For the text-containing cell, return its midpoint in (x, y) coordinate format. 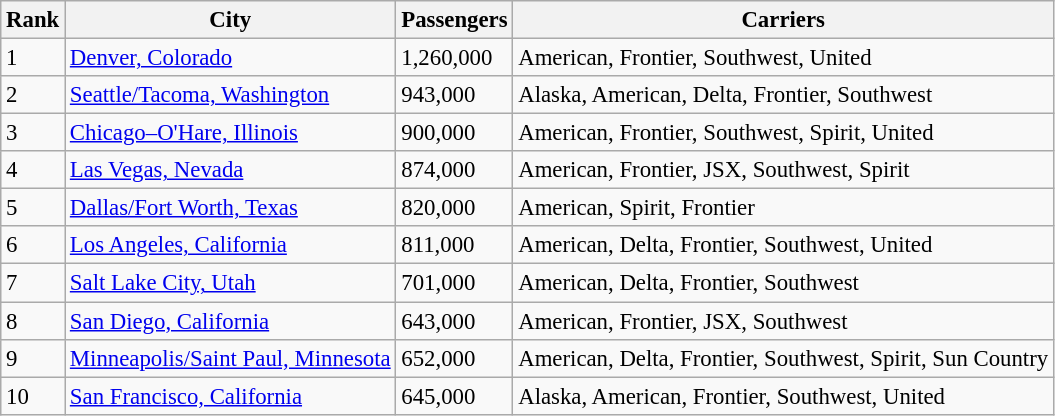
Carriers (784, 20)
943,000 (454, 95)
820,000 (454, 208)
701,000 (454, 283)
San Francisco, California (230, 396)
8 (33, 321)
1,260,000 (454, 58)
6 (33, 245)
Dallas/Fort Worth, Texas (230, 208)
American, Delta, Frontier, Southwest, United (784, 245)
Alaska, American, Delta, Frontier, Southwest (784, 95)
American, Frontier, Southwest, United (784, 58)
1 (33, 58)
Denver, Colorado (230, 58)
874,000 (454, 170)
5 (33, 208)
Rank (33, 20)
643,000 (454, 321)
Chicago–O'Hare, Illinois (230, 133)
645,000 (454, 396)
4 (33, 170)
Passengers (454, 20)
2 (33, 95)
900,000 (454, 133)
811,000 (454, 245)
Alaska, American, Frontier, Southwest, United (784, 396)
American, Delta, Frontier, Southwest, Spirit, Sun Country (784, 358)
Las Vegas, Nevada (230, 170)
American, Frontier, Southwest, Spirit, United (784, 133)
652,000 (454, 358)
10 (33, 396)
Minneapolis/Saint Paul, Minnesota (230, 358)
American, Spirit, Frontier (784, 208)
American, Frontier, JSX, Southwest, Spirit (784, 170)
American, Delta, Frontier, Southwest (784, 283)
Los Angeles, California (230, 245)
San Diego, California (230, 321)
Seattle/Tacoma, Washington (230, 95)
City (230, 20)
7 (33, 283)
Salt Lake City, Utah (230, 283)
American, Frontier, JSX, Southwest (784, 321)
9 (33, 358)
3 (33, 133)
